From the cell containing the given text, extract its center point as (x, y) coordinate. 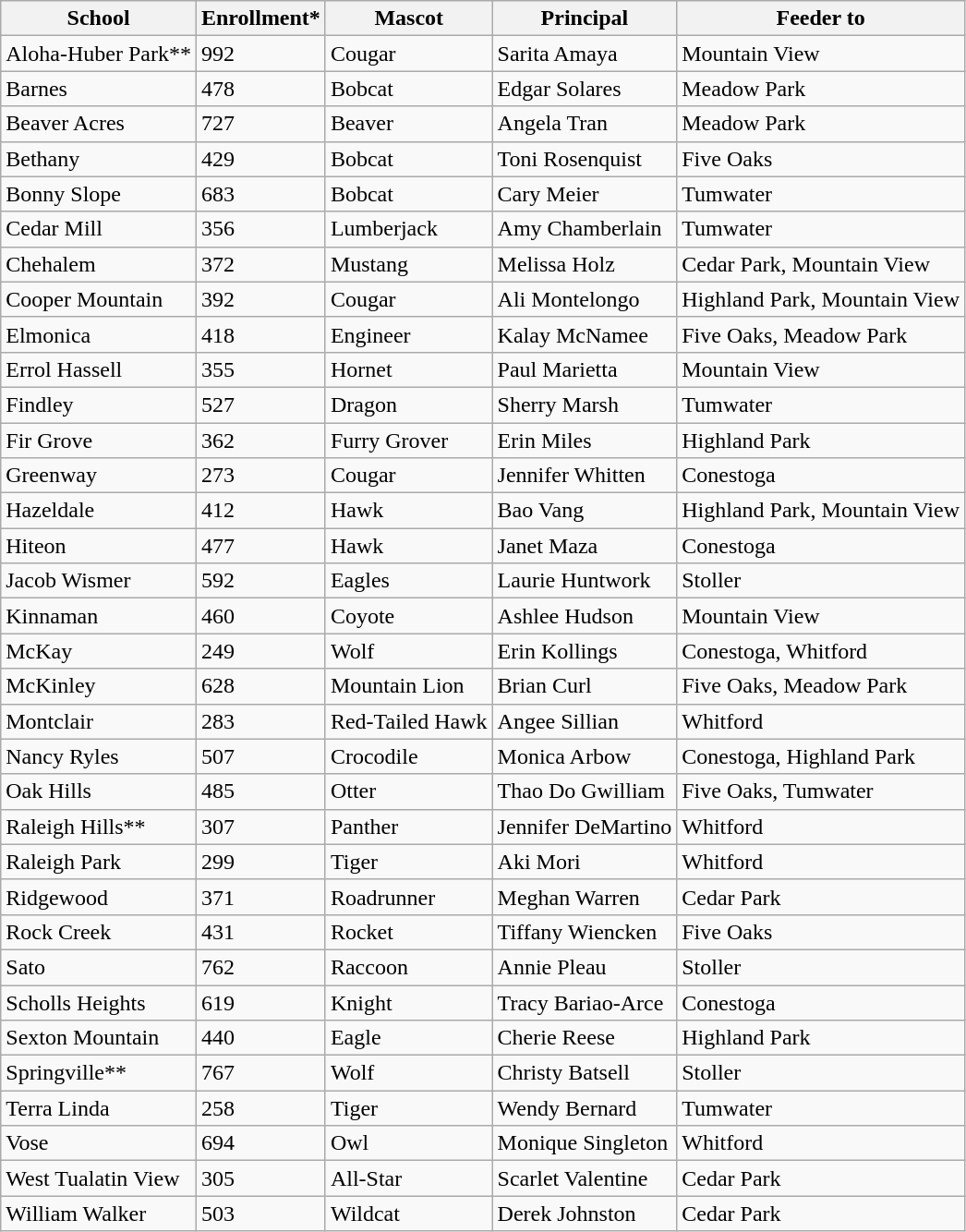
Sherry Marsh (585, 405)
Mustang (408, 264)
992 (260, 54)
Christy Batsell (585, 1073)
683 (260, 194)
478 (260, 89)
299 (260, 862)
McKay (99, 651)
Raccoon (408, 967)
Meghan Warren (585, 897)
Laurie Huntwork (585, 581)
Panther (408, 827)
Hiteon (99, 546)
527 (260, 405)
273 (260, 476)
Annie Pleau (585, 967)
Coyote (408, 616)
Thao Do Gwilliam (585, 791)
Jennifer DeMartino (585, 827)
All-Star (408, 1178)
Conestoga, Highland Park (821, 756)
Kalay McNamee (585, 334)
Knight (408, 1002)
Barnes (99, 89)
Beaver (408, 124)
Sato (99, 967)
Mountain Lion (408, 686)
Mascot (408, 18)
Nancy Ryles (99, 756)
Oak Hills (99, 791)
372 (260, 264)
371 (260, 897)
Derek Johnston (585, 1214)
767 (260, 1073)
429 (260, 159)
Sexton Mountain (99, 1038)
Springville** (99, 1073)
Tiffany Wiencken (585, 932)
Janet Maza (585, 546)
Eagles (408, 581)
477 (260, 546)
Greenway (99, 476)
305 (260, 1178)
Conestoga, Whitford (821, 651)
Cooper Mountain (99, 299)
Chehalem (99, 264)
Five Oaks, Tumwater (821, 791)
Cedar Mill (99, 229)
Ridgewood (99, 897)
592 (260, 581)
Ali Montelongo (585, 299)
Crocodile (408, 756)
Erin Kollings (585, 651)
Cherie Reese (585, 1038)
Kinnaman (99, 616)
Hazeldale (99, 511)
440 (260, 1038)
Scarlet Valentine (585, 1178)
Wildcat (408, 1214)
McKinley (99, 686)
Wendy Bernard (585, 1108)
Edgar Solares (585, 89)
412 (260, 511)
507 (260, 756)
Ashlee Hudson (585, 616)
694 (260, 1143)
307 (260, 827)
Montclair (99, 721)
Eagle (408, 1038)
Dragon (408, 405)
355 (260, 369)
Rock Creek (99, 932)
Monica Arbow (585, 756)
418 (260, 334)
West Tualatin View (99, 1178)
Feeder to (821, 18)
431 (260, 932)
Terra Linda (99, 1108)
Brian Curl (585, 686)
Sarita Amaya (585, 54)
Bonny Slope (99, 194)
Paul Marietta (585, 369)
392 (260, 299)
Raleigh Park (99, 862)
727 (260, 124)
School (99, 18)
Elmonica (99, 334)
Cedar Park, Mountain View (821, 264)
Amy Chamberlain (585, 229)
283 (260, 721)
Lumberjack (408, 229)
Raleigh Hills** (99, 827)
Otter (408, 791)
Beaver Acres (99, 124)
Erin Miles (585, 441)
Tracy Bariao-Arce (585, 1002)
Angee Sillian (585, 721)
Principal (585, 18)
Bao Vang (585, 511)
619 (260, 1002)
Findley (99, 405)
762 (260, 967)
Aloha-Huber Park** (99, 54)
Fir Grove (99, 441)
503 (260, 1214)
Aki Mori (585, 862)
Angela Tran (585, 124)
628 (260, 686)
Rocket (408, 932)
Owl (408, 1143)
Monique Singleton (585, 1143)
Jacob Wismer (99, 581)
Jennifer Whitten (585, 476)
Roadrunner (408, 897)
Red-Tailed Hawk (408, 721)
Cary Meier (585, 194)
460 (260, 616)
Melissa Holz (585, 264)
Vose (99, 1143)
258 (260, 1108)
Errol Hassell (99, 369)
William Walker (99, 1214)
Bethany (99, 159)
Scholls Heights (99, 1002)
249 (260, 651)
362 (260, 441)
Hornet (408, 369)
Toni Rosenquist (585, 159)
Engineer (408, 334)
Enrollment* (260, 18)
485 (260, 791)
356 (260, 229)
Furry Grover (408, 441)
